Scan for the cell matching the given text and deliver its (X, Y) coordinate at center. 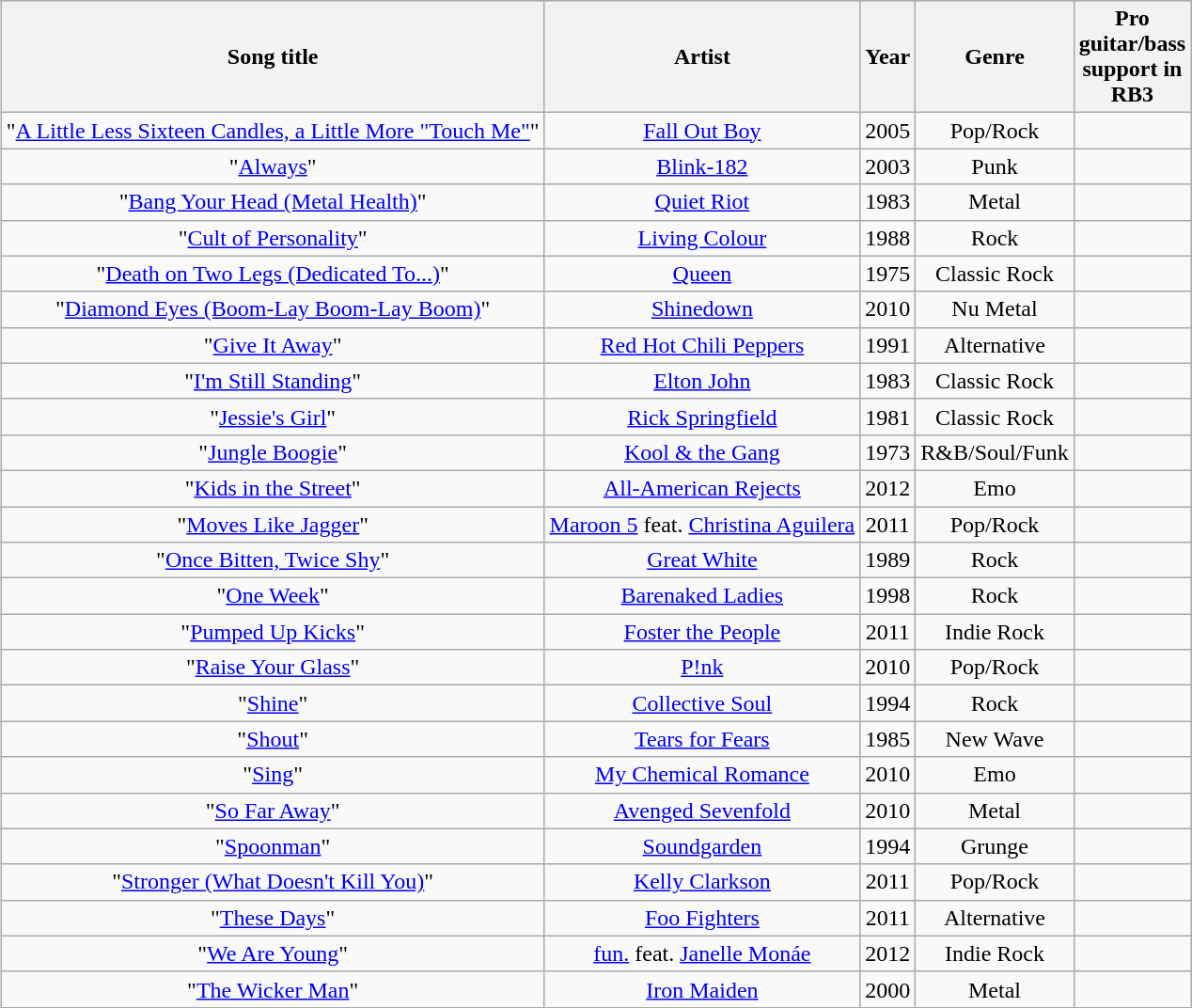
Kelly Clarkson (702, 882)
1973 (887, 452)
Avenged Sevenfold (702, 811)
Elton John (702, 381)
2005 (887, 131)
1985 (887, 739)
My Chemical Romance (702, 775)
"Sing" (273, 775)
"Shine" (273, 703)
1988 (887, 238)
"Moves Like Jagger" (273, 524)
"I'm Still Standing" (273, 381)
"Pumped Up Kicks" (273, 632)
Barenaked Ladies (702, 596)
"Diamond Eyes (Boom-Lay Boom-Lay Boom)" (273, 309)
Great White (702, 560)
Tears for Fears (702, 739)
"We Are Young" (273, 953)
All-American Rejects (702, 488)
"The Wicker Man" (273, 989)
2000 (887, 989)
Quiet Riot (702, 202)
"Cult of Personality" (273, 238)
Punk (995, 166)
"Death on Two Legs (Dedicated To...)" (273, 274)
Year (887, 56)
"Always" (273, 166)
1989 (887, 560)
fun. feat. Janelle Monáe (702, 953)
"Shout" (273, 739)
2003 (887, 166)
"Give It Away" (273, 345)
"Jungle Boogie" (273, 452)
1991 (887, 345)
Foo Fighters (702, 918)
Song title (273, 56)
"Raise Your Glass" (273, 668)
Queen (702, 274)
"One Week" (273, 596)
Genre (995, 56)
"So Far Away" (273, 811)
"Jessie's Girl" (273, 417)
Living Colour (702, 238)
New Wave (995, 739)
1998 (887, 596)
Shinedown (702, 309)
Red Hot Chili Peppers (702, 345)
R&B/Soul/Funk (995, 452)
Iron Maiden (702, 989)
"Once Bitten, Twice Shy" (273, 560)
Nu Metal (995, 309)
"A Little Less Sixteen Candles, a Little More "Touch Me"" (273, 131)
"Spoonman" (273, 846)
1981 (887, 417)
"Kids in the Street" (273, 488)
"These Days" (273, 918)
Foster the People (702, 632)
"Bang Your Head (Metal Health)" (273, 202)
Soundgarden (702, 846)
Pro guitar/bass support in RB3 (1132, 56)
Blink-182 (702, 166)
Rick Springfield (702, 417)
"Stronger (What Doesn't Kill You)" (273, 882)
P!nk (702, 668)
Fall Out Boy (702, 131)
1975 (887, 274)
Grunge (995, 846)
Kool & the Gang (702, 452)
Maroon 5 feat. Christina Aguilera (702, 524)
Artist (702, 56)
Collective Soul (702, 703)
